Pinpoint the cell where the given text exists, returning its [X, Y] midpoint coordinate. 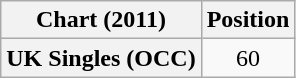
Chart (2011) [101, 20]
60 [248, 58]
Position [248, 20]
UK Singles (OCC) [101, 58]
